Capture the cell that displays the provided text and extract its [X, Y] central coordinate. 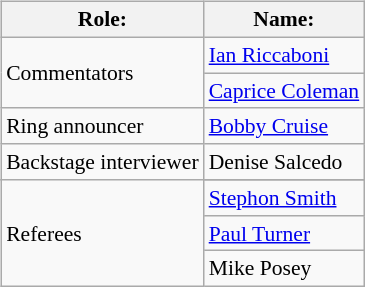
Stephon Smith [284, 198]
Denise Salcedo [284, 162]
Referees [102, 234]
Bobby Cruise [284, 126]
Ian Riccaboni [284, 55]
Commentators [102, 72]
Ring announcer [102, 126]
Name: [284, 20]
Backstage interviewer [102, 162]
Paul Turner [284, 233]
Role: [102, 20]
Mike Posey [284, 269]
Caprice Coleman [284, 91]
